Find where the given text appears and provide that cell's center as [x, y] coordinate. 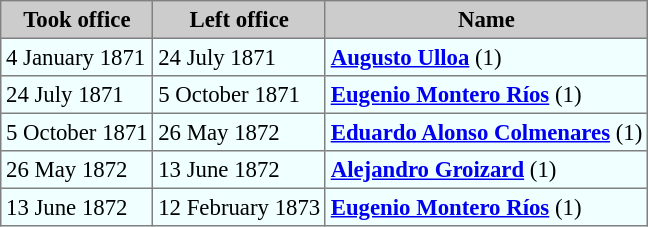
Eduardo Alonso Colmenares (1) [486, 132]
Alejandro Groizard (1) [486, 170]
Name [486, 20]
4 January 1871 [77, 57]
12 February 1873 [239, 207]
Augusto Ulloa (1) [486, 57]
Left office [239, 20]
Took office [77, 20]
